From the cell containing the given text, extract its center point as [x, y] coordinate. 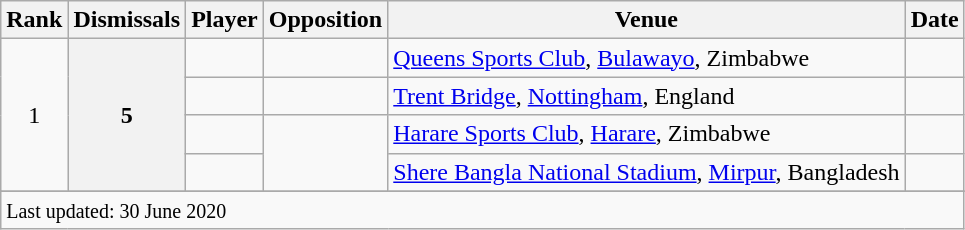
Harare Sports Club, Harare, Zimbabwe [646, 134]
Trent Bridge, Nottingham, England [646, 96]
Queens Sports Club, Bulawayo, Zimbabwe [646, 58]
Opposition [325, 20]
Last updated: 30 June 2020 [482, 210]
Shere Bangla National Stadium, Mirpur, Bangladesh [646, 172]
Player [225, 20]
1 [34, 115]
Date [934, 20]
Dismissals [127, 20]
Rank [34, 20]
Venue [646, 20]
5 [127, 115]
